Identify which cell holds the provided text, then report its (x, y) central coordinate. 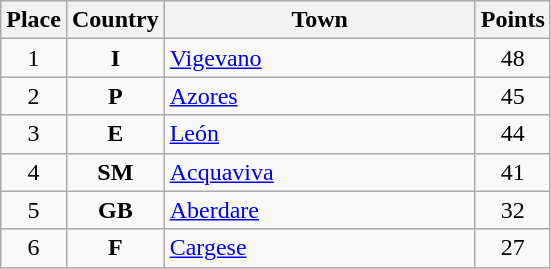
Acquaviva (320, 172)
Aberdare (320, 210)
F (115, 248)
5 (34, 210)
4 (34, 172)
6 (34, 248)
3 (34, 134)
Points (512, 20)
E (115, 134)
Place (34, 20)
Town (320, 20)
Country (115, 20)
P (115, 96)
Vigevano (320, 58)
45 (512, 96)
León (320, 134)
Cargese (320, 248)
41 (512, 172)
48 (512, 58)
Azores (320, 96)
SM (115, 172)
32 (512, 210)
1 (34, 58)
27 (512, 248)
44 (512, 134)
2 (34, 96)
I (115, 58)
GB (115, 210)
